Search for the cell housing the specified text and yield its [x, y] center coordinate. 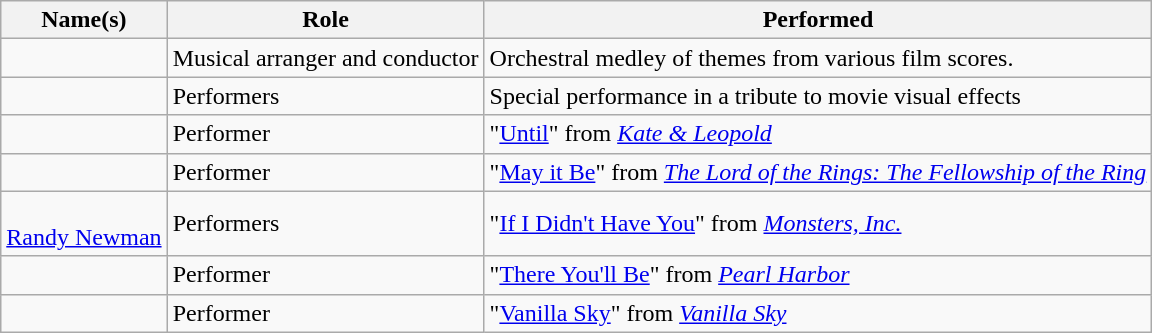
"There You'll Be" from Pearl Harbor [818, 275]
Orchestral medley of themes from various film scores. [818, 58]
Name(s) [84, 20]
"Until" from Kate & Leopold [818, 134]
Musical arranger and conductor [326, 58]
Role [326, 20]
Randy Newman [84, 224]
"If I Didn't Have You" from Monsters, Inc. [818, 224]
Special performance in a tribute to movie visual effects [818, 96]
"May it Be" from The Lord of the Rings: The Fellowship of the Ring [818, 172]
Performed [818, 20]
"Vanilla Sky" from Vanilla Sky [818, 313]
